Provide the [x, y] coordinate of the cell's center where the given text is located.  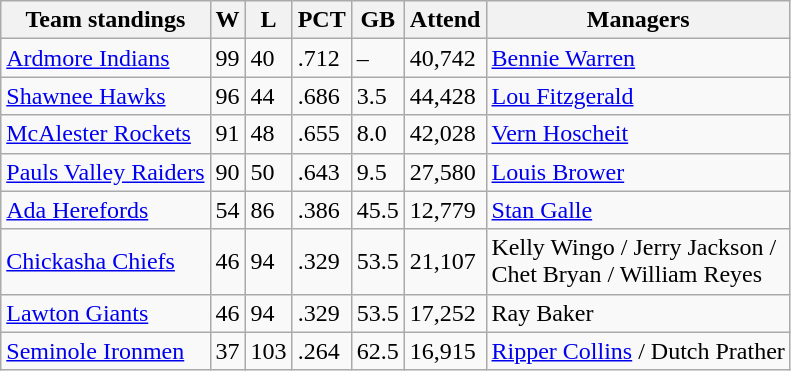
Ada Herefords [106, 210]
– [378, 58]
12,779 [445, 210]
.655 [322, 134]
.643 [322, 172]
.712 [322, 58]
96 [228, 96]
Kelly Wingo / Jerry Jackson /Chet Bryan / William Reyes [638, 262]
W [228, 20]
42,028 [445, 134]
45.5 [378, 210]
27,580 [445, 172]
8.0 [378, 134]
Ripper Collins / Dutch Prather [638, 351]
.264 [322, 351]
44,428 [445, 96]
90 [228, 172]
54 [228, 210]
50 [268, 172]
Lou Fitzgerald [638, 96]
99 [228, 58]
McAlester Rockets [106, 134]
40,742 [445, 58]
103 [268, 351]
Shawnee Hawks [106, 96]
Managers [638, 20]
Bennie Warren [638, 58]
Team standings [106, 20]
Louis Brower [638, 172]
48 [268, 134]
Ardmore Indians [106, 58]
.686 [322, 96]
91 [228, 134]
Seminole Ironmen [106, 351]
Chickasha Chiefs [106, 262]
Stan Galle [638, 210]
17,252 [445, 313]
GB [378, 20]
Ray Baker [638, 313]
Attend [445, 20]
21,107 [445, 262]
Pauls Valley Raiders [106, 172]
.386 [322, 210]
PCT [322, 20]
L [268, 20]
16,915 [445, 351]
9.5 [378, 172]
3.5 [378, 96]
62.5 [378, 351]
86 [268, 210]
Lawton Giants [106, 313]
44 [268, 96]
Vern Hoscheit [638, 134]
40 [268, 58]
37 [228, 351]
